Pinpoint the cell where the given text exists, returning its [x, y] midpoint coordinate. 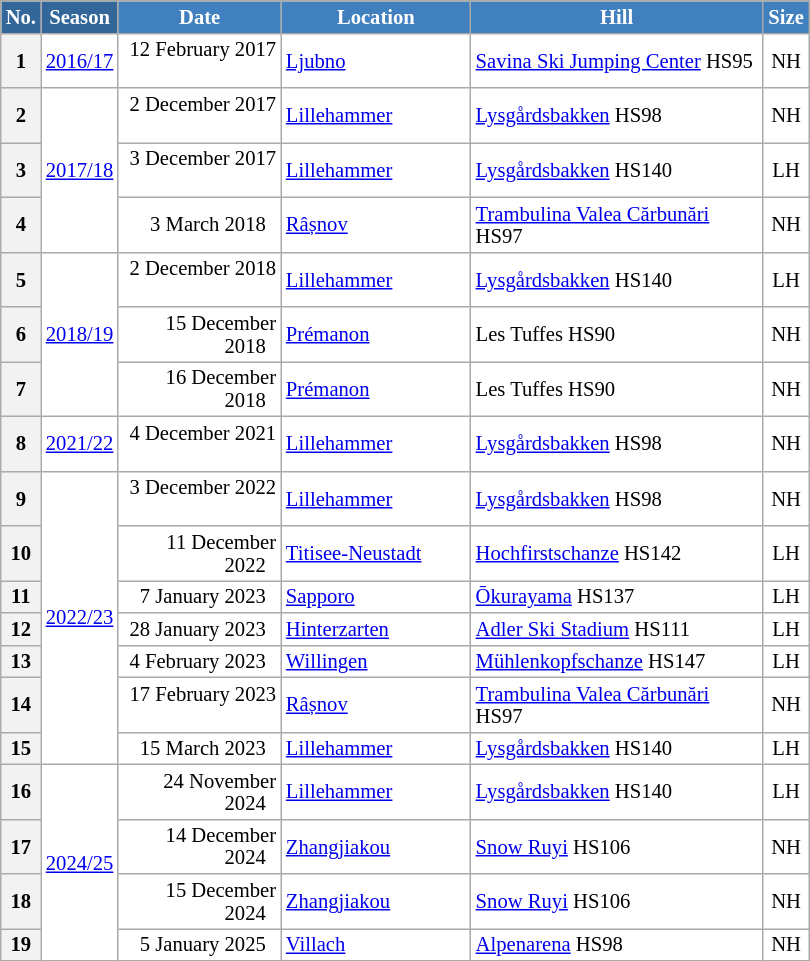
15 December 2018 [200, 334]
2021/22 [80, 444]
2 [21, 116]
Alpenarena HS98 [617, 944]
Location [376, 16]
16 [21, 792]
11 December 2022 [200, 554]
3 December 2022 [200, 498]
12 [21, 628]
19 [21, 944]
2017/18 [80, 170]
4 February 2023 [200, 661]
13 [21, 661]
16 December 2018 [200, 388]
3 [21, 170]
2024/25 [80, 862]
18 [21, 902]
Savina Ski Jumping Center HS95 [617, 60]
Season [80, 16]
No. [21, 16]
15 March 2023 [200, 748]
Titisee-Neustadt [376, 554]
5 [21, 280]
2022/23 [80, 618]
5 January 2025 [200, 944]
Hochfirstschanze HS142 [617, 554]
7 January 2023 [200, 596]
2 December 2017 [200, 116]
6 [21, 334]
Ljubno [376, 60]
2018/19 [80, 334]
8 [21, 444]
Ōkurayama HS137 [617, 596]
17 [21, 846]
15 [21, 748]
Hinterzarten [376, 628]
Sapporo [376, 596]
17 February 2023 [200, 704]
1 [21, 60]
28 January 2023 [200, 628]
4 [21, 224]
9 [21, 498]
15 December 2024 [200, 902]
14 December 2024 [200, 846]
Adler Ski Stadium HS111 [617, 628]
4 December 2021 [200, 444]
10 [21, 554]
Mühlenkopfschanze HS147 [617, 661]
Hill [617, 16]
Date [200, 16]
Villach [376, 944]
2 December 2018 [200, 280]
12 February 2017 [200, 60]
24 November 2024 [200, 792]
14 [21, 704]
Size [786, 16]
7 [21, 388]
3 March 2018 [200, 224]
Willingen [376, 661]
2016/17 [80, 60]
3 December 2017 [200, 170]
11 [21, 596]
